Search for the cell housing the specified text and yield its (x, y) center coordinate. 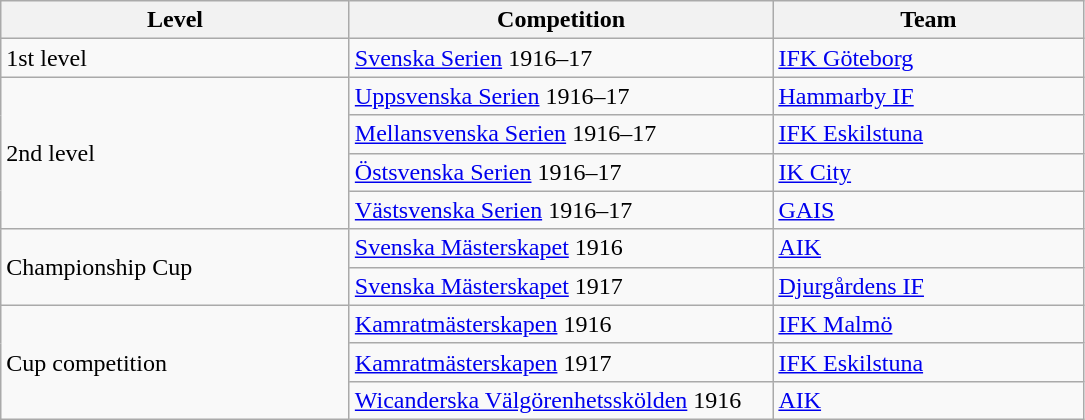
Svenska Mästerskapet 1917 (561, 286)
Kamratmästerskapen 1916 (561, 324)
Svenska Serien 1916–17 (561, 58)
GAIS (928, 210)
Team (928, 20)
Djurgårdens IF (928, 286)
Uppsvenska Serien 1916–17 (561, 96)
1st level (176, 58)
Mellansvenska Serien 1916–17 (561, 134)
Wicanderska Välgörenhetsskölden 1916 (561, 400)
Svenska Mästerskapet 1916 (561, 248)
IFK Malmö (928, 324)
Competition (561, 20)
Kamratmästerskapen 1917 (561, 362)
Östsvenska Serien 1916–17 (561, 172)
Level (176, 20)
Västsvenska Serien 1916–17 (561, 210)
Cup competition (176, 362)
IFK Göteborg (928, 58)
2nd level (176, 153)
Hammarby IF (928, 96)
Championship Cup (176, 267)
IK City (928, 172)
